Return [X, Y] of the center of cell containing provided text 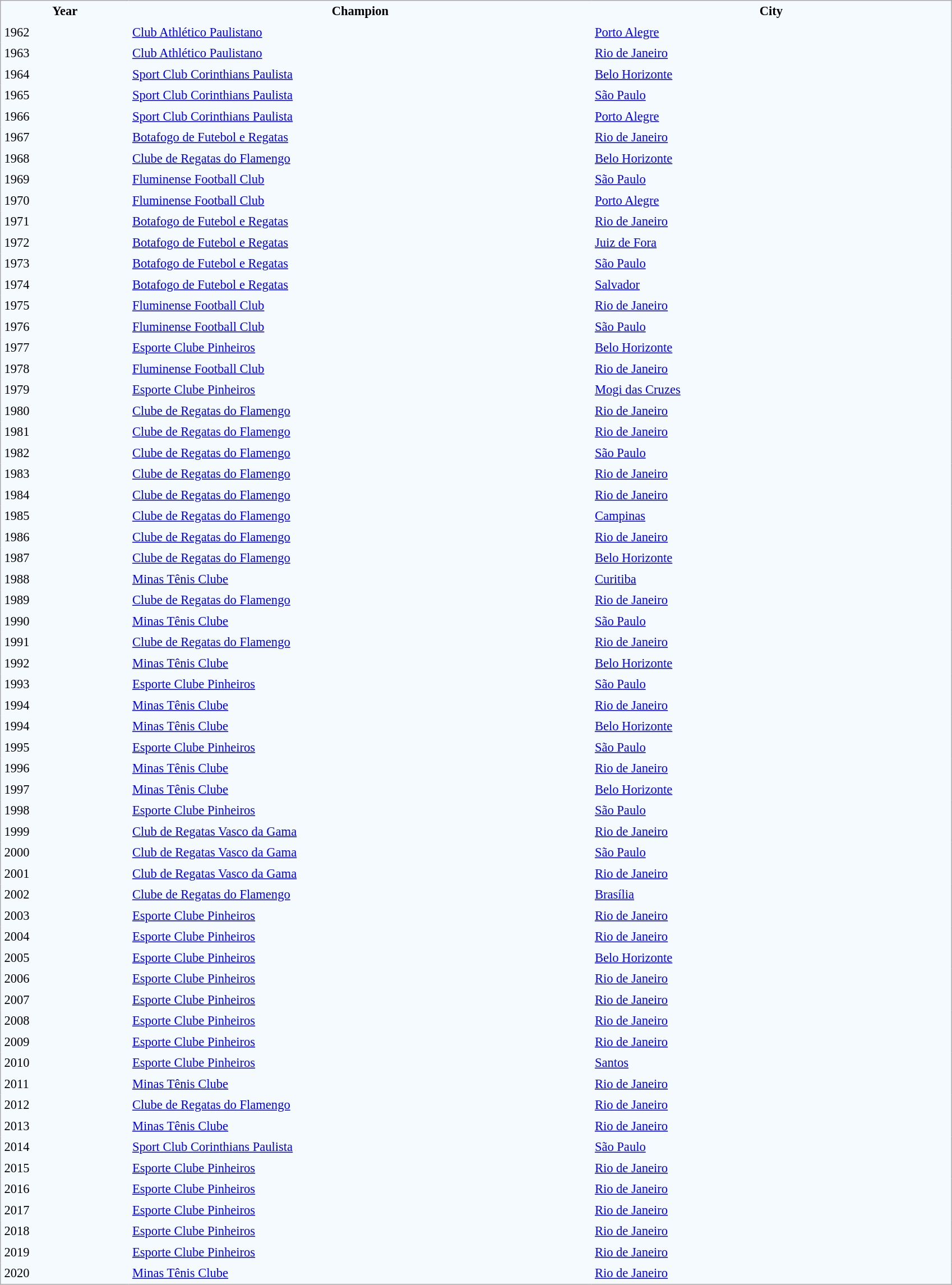
1975 [65, 306]
2010 [65, 1063]
Salvador [771, 285]
2014 [65, 1147]
1979 [65, 390]
2002 [65, 895]
1976 [65, 327]
Champion [360, 11]
Santos [771, 1063]
Brasília [771, 895]
1967 [65, 137]
2007 [65, 1000]
1966 [65, 117]
1980 [65, 411]
1998 [65, 810]
1981 [65, 432]
2001 [65, 874]
1992 [65, 664]
1997 [65, 790]
1996 [65, 769]
1993 [65, 685]
2006 [65, 979]
2008 [65, 1021]
1988 [65, 579]
1999 [65, 832]
1962 [65, 33]
2011 [65, 1084]
1965 [65, 96]
1990 [65, 621]
2005 [65, 958]
1969 [65, 180]
City [771, 11]
2013 [65, 1126]
2009 [65, 1042]
1964 [65, 75]
1987 [65, 558]
1983 [65, 474]
1991 [65, 642]
1963 [65, 53]
2004 [65, 937]
1972 [65, 243]
1971 [65, 222]
1978 [65, 369]
1973 [65, 264]
1989 [65, 601]
2000 [65, 853]
Campinas [771, 517]
1970 [65, 201]
2016 [65, 1190]
2003 [65, 916]
1995 [65, 748]
1977 [65, 348]
1982 [65, 453]
1974 [65, 285]
2018 [65, 1231]
1984 [65, 495]
1986 [65, 537]
Juiz de Fora [771, 243]
1968 [65, 159]
1985 [65, 517]
Mogi das Cruzes [771, 390]
2015 [65, 1168]
2017 [65, 1210]
2019 [65, 1252]
Curitiba [771, 579]
2020 [65, 1274]
2012 [65, 1106]
Year [65, 11]
